Scan for the cell matching the given text and deliver its [x, y] coordinate at center. 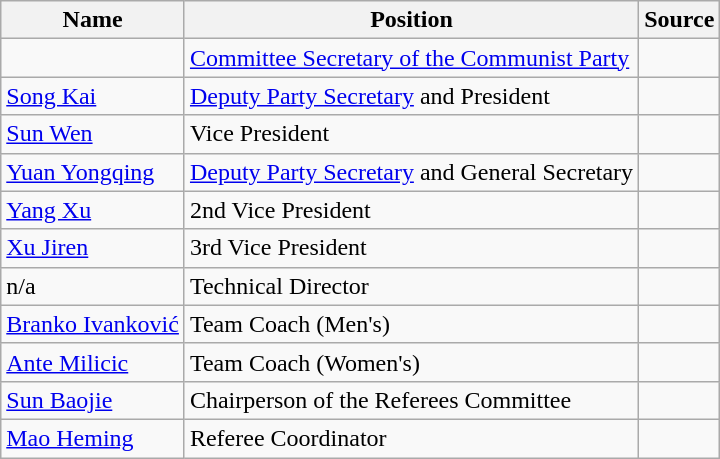
Yuan Yongqing [93, 172]
Song Kai [93, 96]
Yang Xu [93, 210]
Sun Wen [93, 134]
Committee Secretary of the Communist Party [411, 58]
Chairperson of the Referees Committee [411, 400]
Position [411, 20]
Referee Coordinator [411, 438]
Team Coach (Men's) [411, 324]
Name [93, 20]
Technical Director [411, 286]
Team Coach (Women's) [411, 362]
Ante Milicic [93, 362]
Source [680, 20]
2nd Vice President [411, 210]
3rd Vice President [411, 248]
Mao Heming [93, 438]
Branko Ivanković [93, 324]
Xu Jiren [93, 248]
Sun Baojie [93, 400]
Deputy Party Secretary and President [411, 96]
Deputy Party Secretary and General Secretary [411, 172]
Vice President [411, 134]
n/a [93, 286]
